Determine the (X, Y) coordinate at the center of the cell enclosing the given text.  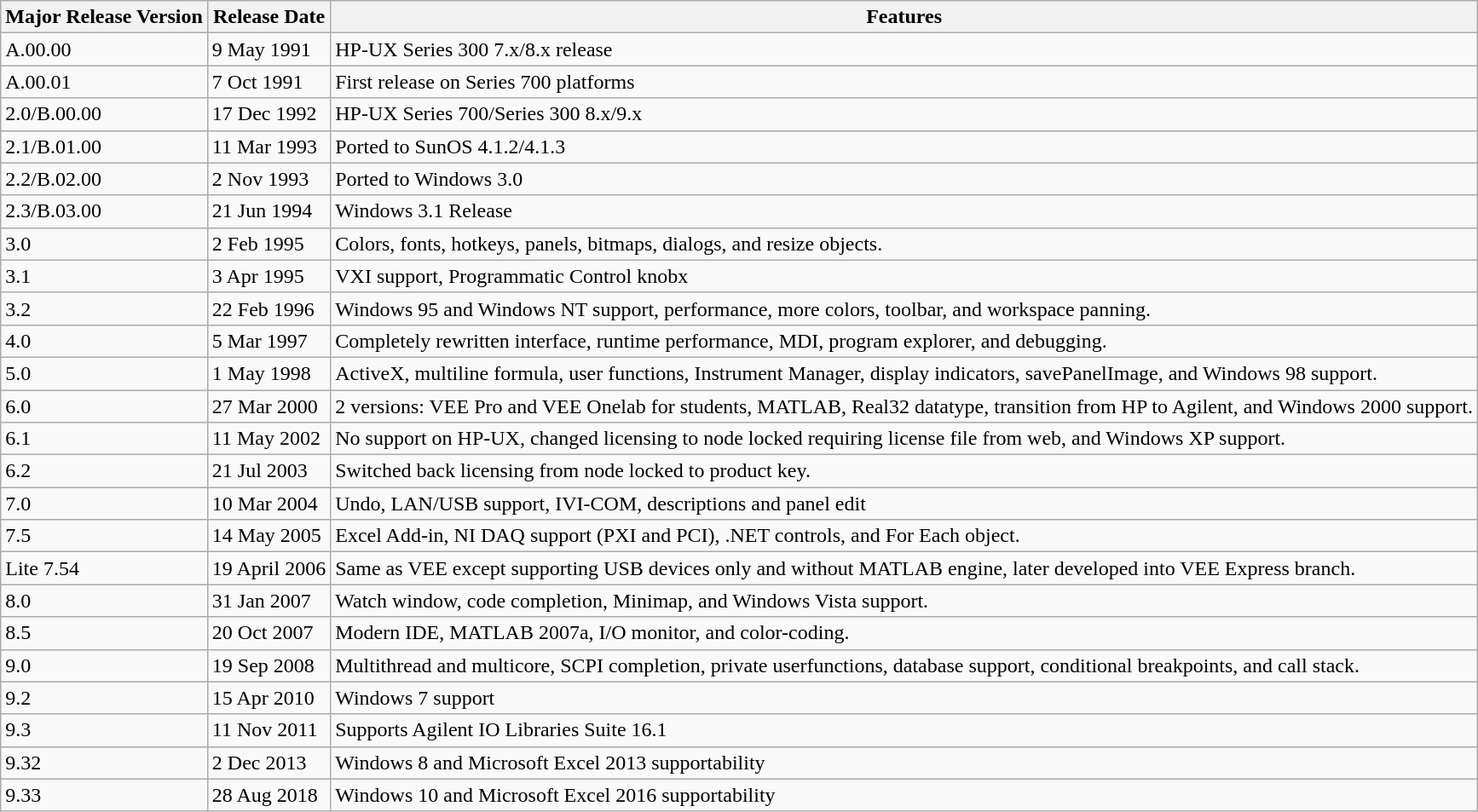
31 Jan 2007 (268, 601)
Same as VEE except supporting USB devices only and without MATLAB engine, later developed into VEE Express branch. (904, 568)
HP-UX Series 700/Series 300 8.x/9.x (904, 114)
Excel Add-in, NI DAQ support (PXI and PCI), .NET controls, and For Each object. (904, 536)
21 Jul 2003 (268, 471)
9.32 (104, 763)
9 May 1991 (268, 49)
11 Mar 1993 (268, 147)
2 versions: VEE Pro and VEE Onelab for students, MATLAB, Real32 datatype, transition from HP to Agilent, and Windows 2000 support. (904, 406)
20 Oct 2007 (268, 633)
7 Oct 1991 (268, 82)
9.33 (104, 795)
6.1 (104, 439)
Multithread and multicore, SCPI completion, private userfunctions, database support, conditional breakpoints, and call stack. (904, 665)
3 Apr 1995 (268, 276)
HP-UX Series 300 7.x/8.x release (904, 49)
Ported to SunOS 4.1.2/4.1.3 (904, 147)
Windows 95 and Windows NT support, performance, more colors, toolbar, and workspace panning. (904, 308)
2 Nov 1993 (268, 179)
8.0 (104, 601)
17 Dec 1992 (268, 114)
Windows 10 and Microsoft Excel 2016 supportability (904, 795)
5.0 (104, 373)
Windows 7 support (904, 698)
2.2/B.02.00 (104, 179)
Windows 3.1 Release (904, 211)
4.0 (104, 341)
11 Nov 2011 (268, 730)
6.2 (104, 471)
Lite 7.54 (104, 568)
9.3 (104, 730)
A.00.01 (104, 82)
A.00.00 (104, 49)
VXI support, Programmatic Control knobx (904, 276)
Windows 8 and Microsoft Excel 2013 supportability (904, 763)
8.5 (104, 633)
Colors, fonts, hotkeys, panels, bitmaps, dialogs, and resize objects. (904, 244)
Undo, LAN/USB support, IVI-COM, descriptions and panel edit (904, 504)
14 May 2005 (268, 536)
2 Dec 2013 (268, 763)
Modern IDE, MATLAB 2007a, I/O monitor, and color-coding. (904, 633)
Completely rewritten interface, runtime performance, MDI, program explorer, and debugging. (904, 341)
22 Feb 1996 (268, 308)
9.0 (104, 665)
Watch window, code completion, Minimap, and Windows Vista support. (904, 601)
15 Apr 2010 (268, 698)
21 Jun 1994 (268, 211)
Release Date (268, 17)
9.2 (104, 698)
2.3/B.03.00 (104, 211)
19 April 2006 (268, 568)
10 Mar 2004 (268, 504)
7.5 (104, 536)
First release on Series 700 platforms (904, 82)
5 Mar 1997 (268, 341)
Switched back licensing from node locked to product key. (904, 471)
Supports Agilent IO Libraries Suite 16.1 (904, 730)
Major Release Version (104, 17)
3.1 (104, 276)
Features (904, 17)
ActiveX, multiline formula, user functions, Instrument Manager, display indicators, savePanelImage, and Windows 98 support. (904, 373)
27 Mar 2000 (268, 406)
Ported to Windows 3.0 (904, 179)
11 May 2002 (268, 439)
7.0 (104, 504)
19 Sep 2008 (268, 665)
28 Aug 2018 (268, 795)
No support on HP-UX, changed licensing to node locked requiring license file from web, and Windows XP support. (904, 439)
2 Feb 1995 (268, 244)
3.2 (104, 308)
6.0 (104, 406)
1 May 1998 (268, 373)
3.0 (104, 244)
2.1/B.01.00 (104, 147)
2.0/B.00.00 (104, 114)
